Identify which cell holds the provided text, then report its (X, Y) central coordinate. 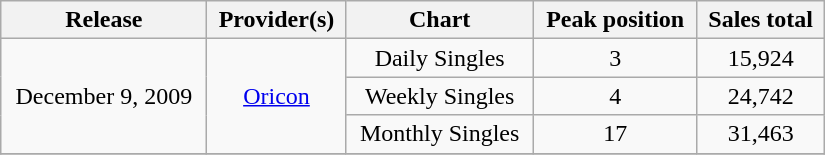
24,742 (760, 96)
Provider(s) (276, 20)
Release (104, 20)
17 (615, 134)
3 (615, 58)
Chart (440, 20)
Daily Singles (440, 58)
4 (615, 96)
Peak position (615, 20)
Oricon (276, 96)
15,924 (760, 58)
December 9, 2009 (104, 96)
Monthly Singles (440, 134)
Weekly Singles (440, 96)
Sales total (760, 20)
31,463 (760, 134)
